For the text-containing cell, return its midpoint in [x, y] coordinate format. 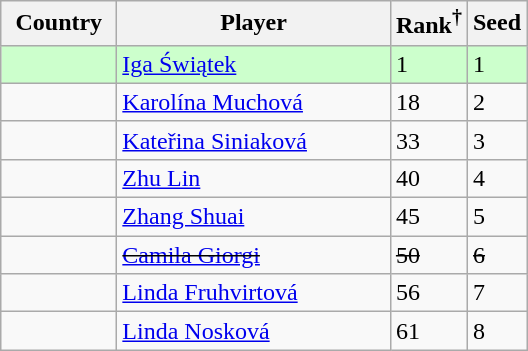
3 [496, 140]
Karolína Muchová [254, 102]
8 [496, 331]
56 [428, 293]
33 [428, 140]
Linda Nosková [254, 331]
Rank† [428, 24]
Camila Giorgi [254, 255]
40 [428, 178]
4 [496, 178]
7 [496, 293]
Iga Świątek [254, 64]
61 [428, 331]
5 [496, 217]
Country [59, 24]
Seed [496, 24]
50 [428, 255]
45 [428, 217]
Linda Fruhvirtová [254, 293]
18 [428, 102]
2 [496, 102]
6 [496, 255]
Player [254, 24]
Zhu Lin [254, 178]
Kateřina Siniaková [254, 140]
Zhang Shuai [254, 217]
